For the text-containing cell, return its midpoint in (x, y) coordinate format. 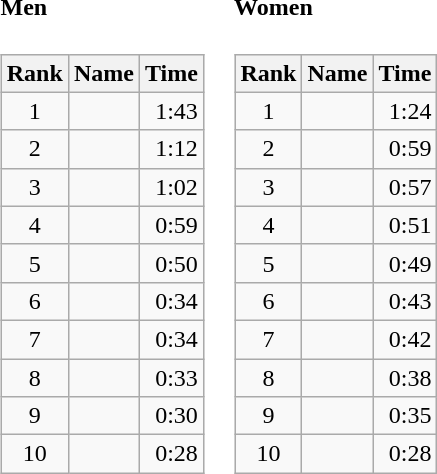
0:38 (405, 378)
0:33 (171, 378)
0:43 (405, 301)
0:42 (405, 339)
1:02 (171, 187)
0:30 (171, 416)
1:12 (171, 149)
0:50 (171, 263)
0:51 (405, 225)
1:24 (405, 111)
0:57 (405, 187)
0:49 (405, 263)
1:43 (171, 111)
0:35 (405, 416)
